Scan for the cell matching the given text and deliver its [X, Y] coordinate at center. 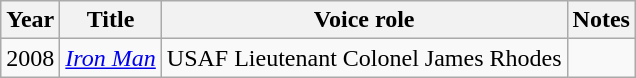
Iron Man [111, 58]
Year [30, 20]
Notes [601, 20]
USAF Lieutenant Colonel James Rhodes [364, 58]
Voice role [364, 20]
2008 [30, 58]
Title [111, 20]
